Identify which cell holds the provided text, then report its (X, Y) central coordinate. 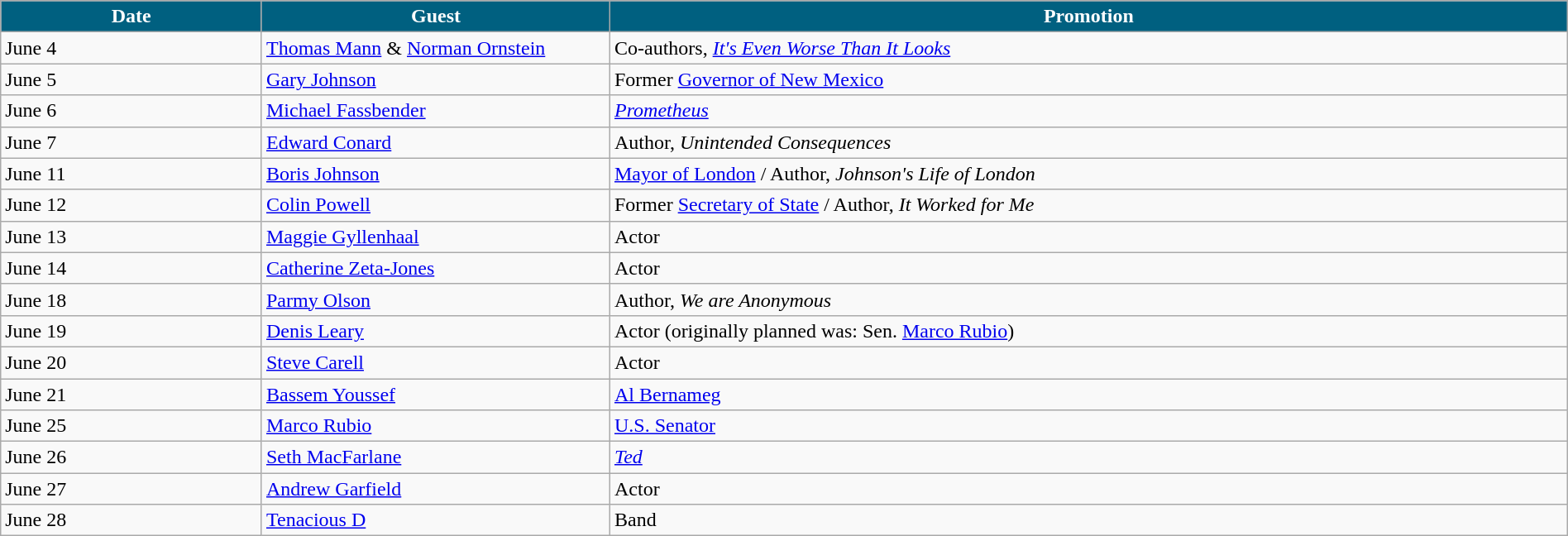
June 12 (131, 205)
U.S. Senator (1088, 426)
Edward Conard (435, 142)
Steve Carell (435, 362)
Maggie Gyllenhaal (435, 237)
June 5 (131, 79)
Band (1088, 520)
Date (131, 17)
Author, We are Anonymous (1088, 299)
Boris Johnson (435, 174)
June 13 (131, 237)
June 28 (131, 520)
Colin Powell (435, 205)
Catherine Zeta-Jones (435, 268)
Ted (1088, 457)
June 11 (131, 174)
Thomas Mann & Norman Ornstein (435, 48)
June 26 (131, 457)
Denis Leary (435, 331)
June 25 (131, 426)
Co-authors, It's Even Worse Than It Looks (1088, 48)
Michael Fassbender (435, 111)
Tenacious D (435, 520)
Andrew Garfield (435, 489)
June 20 (131, 362)
Seth MacFarlane (435, 457)
Gary Johnson (435, 79)
Prometheus (1088, 111)
Promotion (1088, 17)
June 21 (131, 395)
Author, Unintended Consequences (1088, 142)
June 19 (131, 331)
Former Secretary of State / Author, It Worked for Me (1088, 205)
June 7 (131, 142)
Bassem Youssef (435, 395)
Al Bernameg (1088, 395)
June 18 (131, 299)
June 6 (131, 111)
Former Governor of New Mexico (1088, 79)
Actor (originally planned was: Sen. Marco Rubio) (1088, 331)
June 14 (131, 268)
Marco Rubio (435, 426)
June 4 (131, 48)
Mayor of London / Author, Johnson's Life of London (1088, 174)
Parmy Olson (435, 299)
Guest (435, 17)
June 27 (131, 489)
